Pinpoint the cell where the given text exists, returning its (X, Y) midpoint coordinate. 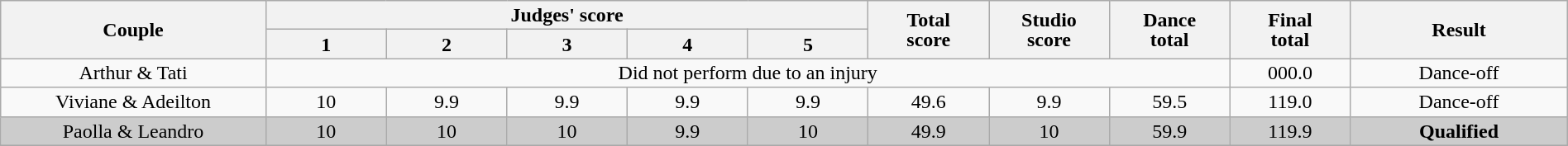
Finaltotal (1290, 30)
Did not perform due to an injury (748, 73)
Dancetotal (1169, 30)
Result (1459, 30)
1 (326, 45)
Qualified (1459, 130)
Viviane & Adeilton (134, 102)
49.6 (929, 102)
Arthur & Tati (134, 73)
3 (567, 45)
Studioscore (1049, 30)
Paolla & Leandro (134, 130)
Judges' score (567, 15)
49.9 (929, 130)
119.9 (1290, 130)
Totalscore (929, 30)
Couple (134, 30)
59.5 (1169, 102)
2 (447, 45)
4 (687, 45)
000.0 (1290, 73)
59.9 (1169, 130)
5 (808, 45)
119.0 (1290, 102)
